Return the [X, Y] coordinate for the center point of the cell that contains the specified text.  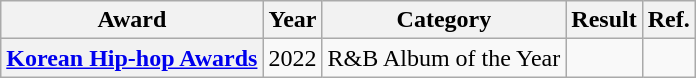
Year [292, 20]
R&B Album of the Year [444, 58]
2022 [292, 58]
Award [132, 20]
Category [444, 20]
Ref. [668, 20]
Korean Hip-hop Awards [132, 58]
Result [604, 20]
